Provide the [X, Y] coordinate of the cell's center where the given text is located.  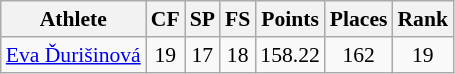
158.22 [290, 55]
17 [202, 55]
Eva Ďurišinová [74, 55]
Places [359, 19]
Athlete [74, 19]
Points [290, 19]
FS [238, 19]
18 [238, 55]
Rank [422, 19]
CF [166, 19]
162 [359, 55]
SP [202, 19]
